Return [X, Y] of the center of cell containing provided text 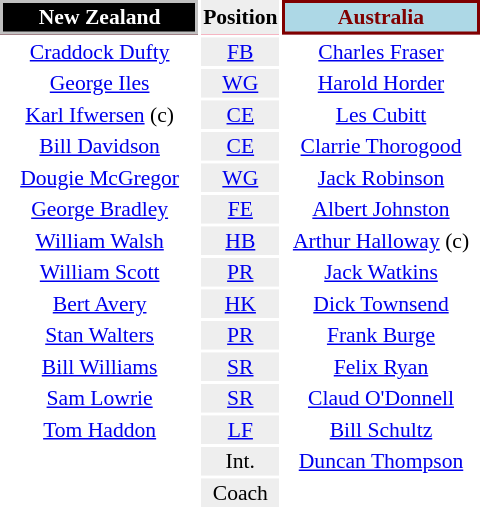
Coach [240, 492]
Position [240, 17]
Dougie McGregor [100, 178]
Jack Watkins [381, 272]
HB [240, 240]
FB [240, 52]
Charles Fraser [381, 52]
Stan Walters [100, 335]
Claud O'Donnell [381, 398]
Int. [240, 461]
George Bradley [100, 209]
George Iles [100, 83]
Arthur Halloway (c) [381, 240]
Australia [381, 17]
Bill Williams [100, 366]
HK [240, 304]
Tom Haddon [100, 430]
Albert Johnston [381, 209]
Bill Schultz [381, 430]
Felix Ryan [381, 366]
Karl Ifwersen (c) [100, 114]
Bert Avery [100, 304]
FE [240, 209]
Harold Horder [381, 83]
LF [240, 430]
Jack Robinson [381, 178]
Craddock Dufty [100, 52]
Bill Davidson [100, 146]
Les Cubitt [381, 114]
Dick Townsend [381, 304]
Sam Lowrie [100, 398]
Duncan Thompson [381, 461]
William Walsh [100, 240]
Clarrie Thorogood [381, 146]
William Scott [100, 272]
Frank Burge [381, 335]
New Zealand [100, 17]
